Locate the cell with the specified text and output its (x, y) center coordinate. 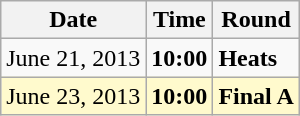
Final A (256, 96)
June 21, 2013 (74, 58)
Round (256, 20)
Heats (256, 58)
Date (74, 20)
Time (180, 20)
June 23, 2013 (74, 96)
